Determine the (X, Y) coordinate at the center of the cell enclosing the given text.  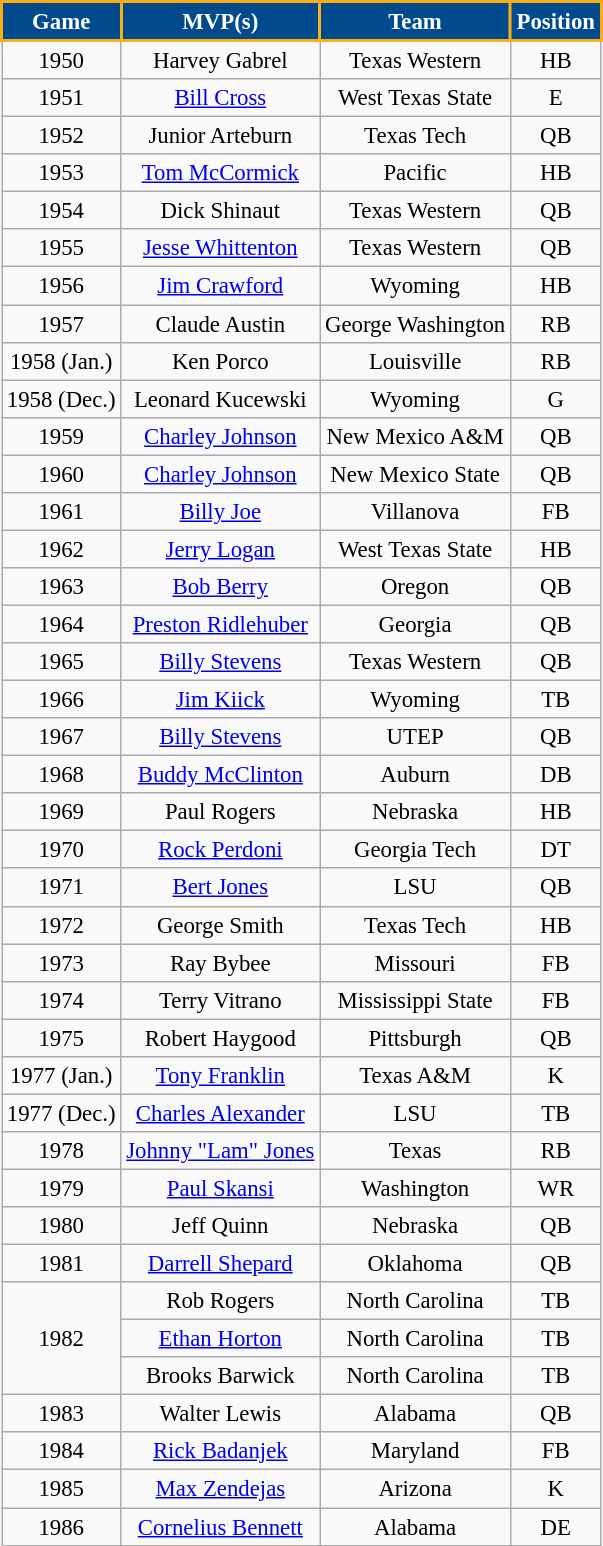
Walter Lewis (220, 1414)
Bob Berry (220, 587)
Charles Alexander (220, 1113)
Jim Kiick (220, 700)
Oklahoma (416, 1264)
1986 (62, 1527)
1951 (62, 98)
Maryland (416, 1451)
1965 (62, 662)
Junior Arteburn (220, 136)
1977 (Jan.) (62, 1076)
George Smith (220, 925)
Washington (416, 1188)
Position (556, 22)
1962 (62, 549)
Ray Bybee (220, 963)
1959 (62, 436)
1980 (62, 1226)
Tony Franklin (220, 1076)
Pacific (416, 173)
Claude Austin (220, 324)
Mississippi State (416, 1000)
Auburn (416, 775)
Team (416, 22)
MVP(s) (220, 22)
1977 (Dec.) (62, 1113)
Paul Skansi (220, 1188)
WR (556, 1188)
1984 (62, 1451)
Buddy McClinton (220, 775)
Jesse Whittenton (220, 249)
1960 (62, 474)
E (556, 98)
1978 (62, 1151)
1955 (62, 249)
1975 (62, 1038)
1985 (62, 1489)
1967 (62, 737)
1950 (62, 60)
Max Zendejas (220, 1489)
Game (62, 22)
1956 (62, 286)
Jeff Quinn (220, 1226)
Bert Jones (220, 888)
1958 (Jan.) (62, 361)
Ethan Horton (220, 1339)
Texas A&M (416, 1076)
1958 (Dec.) (62, 399)
New Mexico A&M (416, 436)
Brooks Barwick (220, 1376)
1957 (62, 324)
Ken Porco (220, 361)
1979 (62, 1188)
Tom McCormick (220, 173)
UTEP (416, 737)
1954 (62, 211)
Arizona (416, 1489)
Dick Shinaut (220, 211)
Oregon (416, 587)
1966 (62, 700)
1964 (62, 624)
Missouri (416, 963)
Leonard Kucewski (220, 399)
Darrell Shepard (220, 1264)
Cornelius Bennett (220, 1527)
Harvey Gabrel (220, 60)
1972 (62, 925)
1963 (62, 587)
Georgia Tech (416, 850)
Pittsburgh (416, 1038)
1952 (62, 136)
Johnny "Lam" Jones (220, 1151)
Georgia (416, 624)
G (556, 399)
Rick Badanjek (220, 1451)
Louisville (416, 361)
Jim Crawford (220, 286)
Terry Vitrano (220, 1000)
1981 (62, 1264)
George Washington (416, 324)
Texas (416, 1151)
DT (556, 850)
Robert Haygood (220, 1038)
DE (556, 1527)
1973 (62, 963)
1969 (62, 812)
Bill Cross (220, 98)
1968 (62, 775)
Billy Joe (220, 512)
Paul Rogers (220, 812)
Villanova (416, 512)
Rock Perdoni (220, 850)
1974 (62, 1000)
1982 (62, 1338)
1961 (62, 512)
Rob Rogers (220, 1301)
1970 (62, 850)
DB (556, 775)
1971 (62, 888)
Preston Ridlehuber (220, 624)
Jerry Logan (220, 549)
1983 (62, 1414)
1953 (62, 173)
New Mexico State (416, 474)
